Locate the cell with the specified text and output its (X, Y) center coordinate. 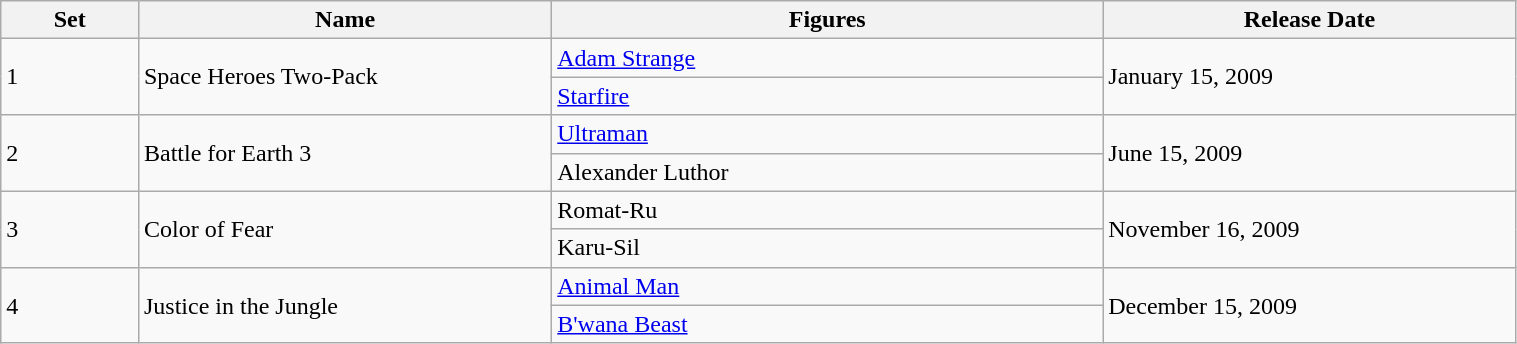
Animal Man (828, 286)
Space Heroes Two-Pack (344, 77)
Alexander Luthor (828, 172)
Ultraman (828, 134)
Figures (828, 20)
Release Date (1310, 20)
3 (70, 229)
2 (70, 153)
1 (70, 77)
Justice in the Jungle (344, 305)
November 16, 2009 (1310, 229)
Adam Strange (828, 58)
June 15, 2009 (1310, 153)
Starfire (828, 96)
Karu-Sil (828, 248)
Romat-Ru (828, 210)
Set (70, 20)
Color of Fear (344, 229)
Battle for Earth 3 (344, 153)
4 (70, 305)
Name (344, 20)
January 15, 2009 (1310, 77)
December 15, 2009 (1310, 305)
B'wana Beast (828, 324)
